Locate the cell with the specified text and output its [x, y] center coordinate. 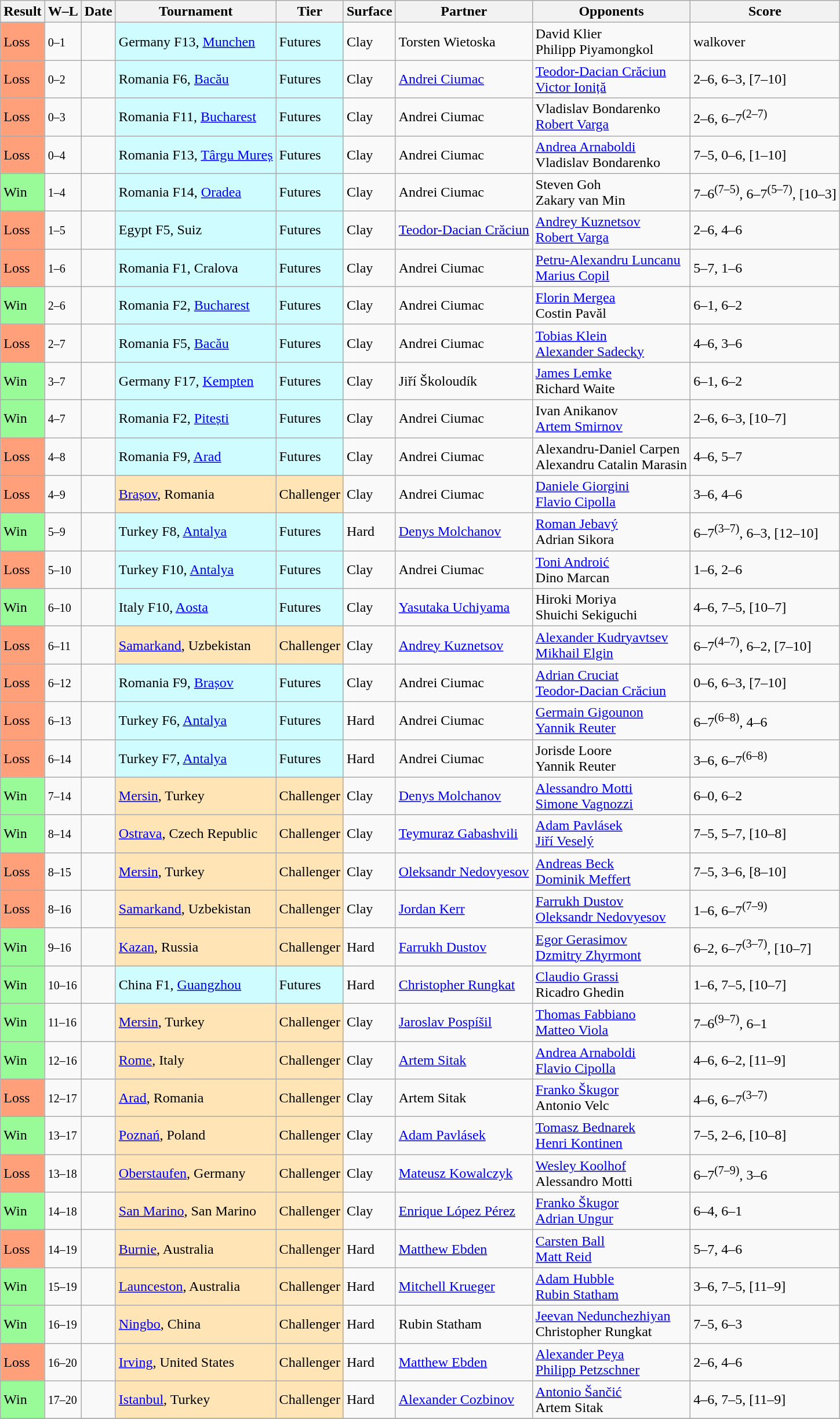
Franko Škugor Antonio Velc [611, 1098]
David Klier Philipp Piyamongkol [611, 42]
Romania F14, Oradea [196, 193]
China F1, Guangzhou [196, 985]
4–9 [63, 494]
Carsten Ball Matt Reid [611, 1249]
Romania F2, Bucharest [196, 305]
Mateusz Kowalczyk [464, 1174]
Farrukh Dustov [464, 946]
6–13 [63, 720]
0–2 [63, 79]
Tournament [196, 12]
Date [99, 12]
Christopher Rungkat [464, 985]
Andrey Kuznetsov [464, 645]
Jaroslav Pospíšil [464, 1022]
6–7(6–8), 4–6 [765, 720]
Romania F9, Arad [196, 456]
0–3 [63, 117]
Toni Androić Dino Marcan [611, 569]
4–6, 6–2, [11–9] [765, 1060]
Jorisde Loore Yannik Reuter [611, 759]
Romania F2, Pitești [196, 419]
Tomasz Bednarek Henri Kontinen [611, 1135]
Daniele Giorgini Flavio Cipolla [611, 494]
Roman Jebavý Adrian Sikora [611, 532]
1–4 [63, 193]
Petru-Alexandru Luncanu Marius Copil [611, 268]
4–6, 7–5, [10–7] [765, 608]
5–9 [63, 532]
7–5, 2–6, [10–8] [765, 1135]
7–6(7–5), 6–7(5–7), [10–3] [765, 193]
Istanbul, Turkey [196, 1400]
Alexander Cozbinov [464, 1400]
3–6, 7–5, [11–9] [765, 1286]
2–7 [63, 343]
Turkey F10, Antalya [196, 569]
1–6, 6–7(7–9) [765, 909]
Claudio Grassi Ricadro Ghedin [611, 985]
1–6, 2–6 [765, 569]
Alessandro Motti Simone Vagnozzi [611, 796]
Wesley Koolhof Alessandro Motti [611, 1174]
Teodor-Dacian Crăciun [464, 230]
Romania F9, Brașov [196, 683]
6–7(4–7), 6–2, [7–10] [765, 645]
Alexander Kudryavtsev Mikhail Elgin [611, 645]
Adam Hubble Rubin Statham [611, 1286]
Torsten Wietoska [464, 42]
Brașov, Romania [196, 494]
Jiří Školoudík [464, 380]
4–6, 6–7(3–7) [765, 1098]
Teymuraz Gabashvili [464, 834]
Arad, Romania [196, 1098]
4–6, 5–7 [765, 456]
6–4, 6–1 [765, 1211]
13–18 [63, 1174]
Mitchell Krueger [464, 1286]
Turkey F6, Antalya [196, 720]
2–6 [63, 305]
Jordan Kerr [464, 909]
Adam Pavlásek [464, 1135]
7–5, 0–6, [1–10] [765, 154]
Egor Gerasimov Dzmitry Zhyrmont [611, 946]
1–6 [63, 268]
6–0, 6–2 [765, 796]
1–5 [63, 230]
3–7 [63, 380]
3–6, 6–7(6–8) [765, 759]
0–6, 6–3, [7–10] [765, 683]
15–19 [63, 1286]
9–16 [63, 946]
14–18 [63, 1211]
4–6, 3–6 [765, 343]
16–20 [63, 1362]
Jeevan Nedunchezhiyan Christopher Rungkat [611, 1324]
Tobias Klein Alexander Sadecky [611, 343]
Romania F6, Bacău [196, 79]
5–7, 1–6 [765, 268]
1–6, 7–5, [10–7] [765, 985]
7–6(9–7), 6–1 [765, 1022]
Andrea Arnaboldi Flavio Cipolla [611, 1060]
Tier [310, 12]
Germany F13, Munchen [196, 42]
Turkey F8, Antalya [196, 532]
Yasutaka Uchiyama [464, 608]
5–7, 4–6 [765, 1249]
7–5, 3–6, [8–10] [765, 871]
2–6, 6–3, [10–7] [765, 419]
James Lemke Richard Waite [611, 380]
Partner [464, 12]
Hiroki Moriya Shuichi Sekiguchi [611, 608]
Rubin Statham [464, 1324]
Result [23, 12]
12–16 [63, 1060]
Burnie, Australia [196, 1249]
16–19 [63, 1324]
6–14 [63, 759]
Germany F17, Kempten [196, 380]
Poznań, Poland [196, 1135]
14–19 [63, 1249]
4–8 [63, 456]
12–17 [63, 1098]
7–5, 5–7, [10–8] [765, 834]
Thomas Fabbiano Matteo Viola [611, 1022]
Egypt F5, Suiz [196, 230]
Oberstaufen, Germany [196, 1174]
Andrey Kuznetsov Robert Varga [611, 230]
Irving, United States [196, 1362]
Farrukh Dustov Oleksandr Nedovyesov [611, 909]
Romania F11, Bucharest [196, 117]
W–L [63, 12]
8–15 [63, 871]
13–17 [63, 1135]
Enrique López Pérez [464, 1211]
6–10 [63, 608]
4–7 [63, 419]
10–16 [63, 985]
Andreas Beck Dominik Meffert [611, 871]
Rome, Italy [196, 1060]
6–11 [63, 645]
2–6, 6–3, [7–10] [765, 79]
Romania F5, Bacău [196, 343]
Teodor-Dacian Crăciun Victor Ioniță [611, 79]
17–20 [63, 1400]
Turkey F7, Antalya [196, 759]
6–7(7–9), 3–6 [765, 1174]
Adam Pavlásek Jiří Veselý [611, 834]
Italy F10, Aosta [196, 608]
4–6, 7–5, [11–9] [765, 1400]
8–14 [63, 834]
0–1 [63, 42]
San Marino, San Marino [196, 1211]
Adrian Cruciat Teodor-Dacian Crăciun [611, 683]
Ostrava, Czech Republic [196, 834]
Romania F13, Târgu Mureș [196, 154]
Launceston, Australia [196, 1286]
11–16 [63, 1022]
Germain Gigounon Yannik Reuter [611, 720]
7–14 [63, 796]
Franko Škugor Adrian Ungur [611, 1211]
Ivan Anikanov Artem Smirnov [611, 419]
Opponents [611, 12]
Antonio Šančić Artem Sitak [611, 1400]
6–2, 6–7(3–7), [10–7] [765, 946]
Florin Mergea Costin Pavăl [611, 305]
6–7(3–7), 6–3, [12–10] [765, 532]
Kazan, Russia [196, 946]
2–6, 6–7(2–7) [765, 117]
Vladislav Bondarenko Robert Varga [611, 117]
0–4 [63, 154]
8–16 [63, 909]
walkover [765, 42]
6–12 [63, 683]
7–5, 6–3 [765, 1324]
Oleksandr Nedovyesov [464, 871]
Andrea Arnaboldi Vladislav Bondarenko [611, 154]
5–10 [63, 569]
Steven Goh Zakary van Min [611, 193]
Score [765, 12]
Ningbo, China [196, 1324]
Alexandru-Daniel Carpen Alexandru Catalin Marasin [611, 456]
Alexander Peya Philipp Petzschner [611, 1362]
3–6, 4–6 [765, 494]
Surface [369, 12]
Romania F1, Cralova [196, 268]
